For the text-containing cell, return its midpoint in [X, Y] coordinate format. 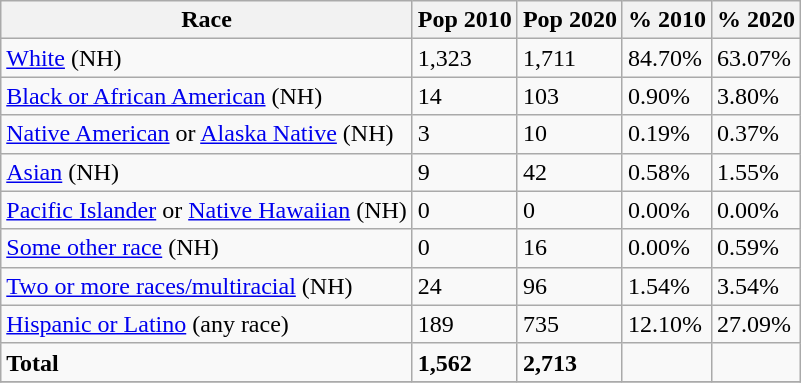
0.90% [666, 96]
10 [570, 134]
1.54% [666, 286]
Pop 2010 [464, 20]
Pacific Islander or Native Hawaiian (NH) [207, 210]
Some other race (NH) [207, 248]
0.58% [666, 172]
1,562 [464, 362]
Black or African American (NH) [207, 96]
% 2010 [666, 20]
3.80% [756, 96]
12.10% [666, 324]
189 [464, 324]
735 [570, 324]
16 [570, 248]
1,711 [570, 58]
Total [207, 362]
0.59% [756, 248]
96 [570, 286]
1.55% [756, 172]
2,713 [570, 362]
Race [207, 20]
9 [464, 172]
42 [570, 172]
63.07% [756, 58]
103 [570, 96]
Native American or Alaska Native (NH) [207, 134]
1,323 [464, 58]
% 2020 [756, 20]
27.09% [756, 324]
84.70% [666, 58]
0.37% [756, 134]
Hispanic or Latino (any race) [207, 324]
24 [464, 286]
Pop 2020 [570, 20]
3 [464, 134]
White (NH) [207, 58]
Two or more races/multiracial (NH) [207, 286]
Asian (NH) [207, 172]
0.19% [666, 134]
3.54% [756, 286]
14 [464, 96]
